For the text-containing cell, return its midpoint in (X, Y) coordinate format. 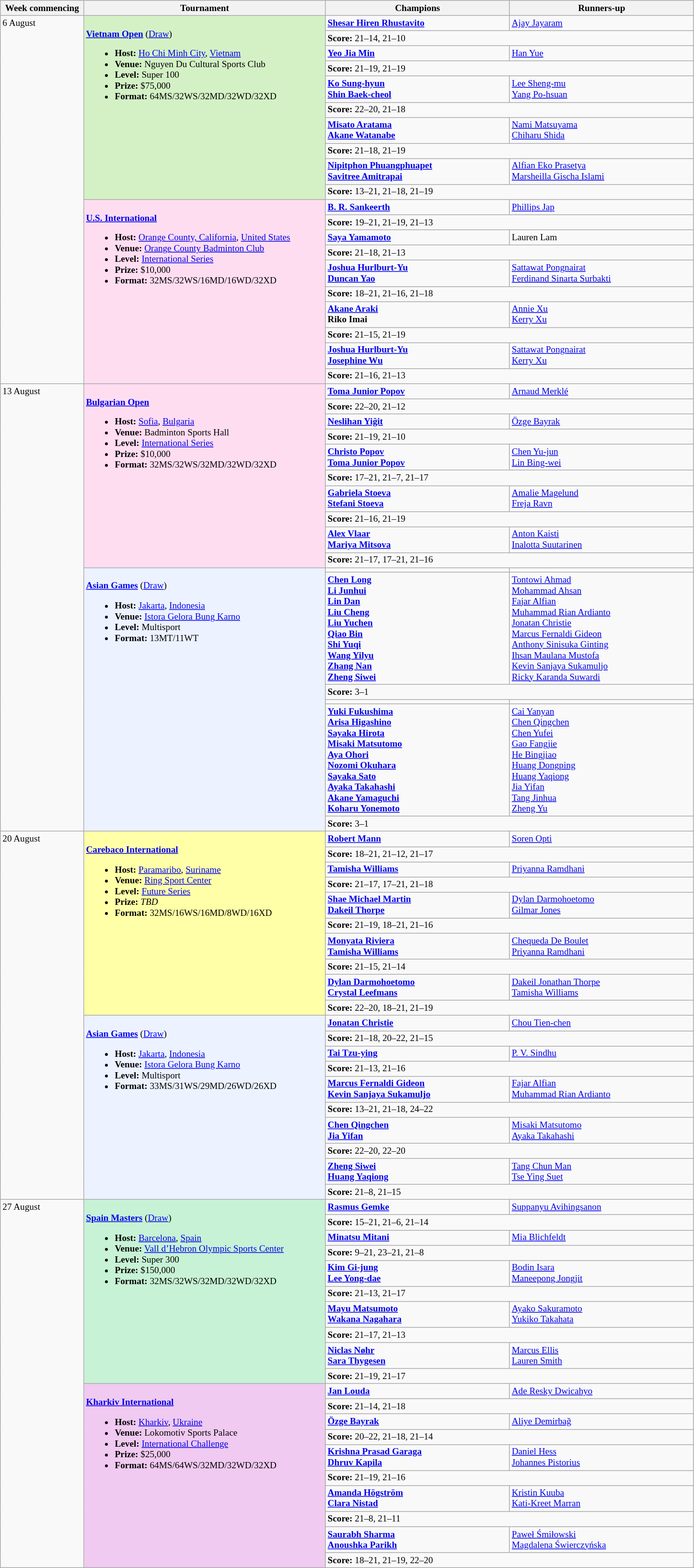
27 August (42, 1384)
Score: 21–8, 21–15 (509, 1192)
Jonatan Christie (417, 1023)
Shesar Hiren Rhustavito (417, 23)
Mia Blichfeldt (601, 1238)
Tai Tzu-ying (417, 1053)
Lee Sheng-mu Yang Po-hsuan (601, 89)
Score: 21–19, 21–10 (509, 437)
Score: 21–19, 21–19 (509, 69)
Zheng Siwei Huang Yaqiong (417, 1171)
Score: 21–13, 21–16 (509, 1069)
Ade Resky Dwicahyo (601, 1391)
Amalie Magelund Freja Ravn (601, 498)
Rasmus Gemke (417, 1207)
Amanda Högström Clara Nistad (417, 1498)
Sattawat Pongnairat Kerry Xu (601, 355)
Score: 21–19, 21–16 (509, 1478)
Christo Popov Toma Junior Popov (417, 457)
Score: 21–13, 21–17 (509, 1294)
Asian Games (Draw)Host: Jakarta, IndonesiaVenue: Istora Gelora Bung KarnoLevel: MultisportFormat: 33MS/31WS/29MD/26WD/26XD (205, 1108)
Score: 19–21, 21–19, 21–13 (509, 222)
Nipitphon Phuangphuapet Savitree Amitrapai (417, 171)
13 August (42, 608)
Score: 13–21, 21–18, 21–19 (509, 192)
P. V. Sindhu (601, 1053)
Aliye Demirbağ (601, 1422)
Sattawat Pongnairat Ferdinand Sinarta Surbakti (601, 273)
Dakeil Jonathan Thorpe Tamisha Williams (601, 987)
Bodin Isara Maneepong Jongjit (601, 1273)
Score: 17–21, 21–7, 21–17 (509, 478)
Score: 21–17, 21–13 (509, 1335)
Joshua Hurlburt-Yu Josephine Wu (417, 355)
Score: 22–20, 21–12 (509, 407)
Jan Louda (417, 1391)
Ajay Jayaram (601, 23)
Anton Kaisti Inalotta Suutarinen (601, 539)
Score: 21–19, 21–17 (509, 1376)
Score: 18–21, 21–12, 21–17 (509, 854)
Tang Chun Man Tse Ying Suet (601, 1171)
Score: 21–15, 21–14 (509, 967)
6 August (42, 199)
Spain Masters (Draw)Host: Barcelona, SpainVenue: Vall d’Hebron Olympic Sports CenterLevel: Super 300Prize: $150,000Format: 32MS/32WS/32MD/32WD/32XD (205, 1292)
Score: 21–18, 21–19 (509, 151)
Score: 22–20, 18–21, 21–19 (509, 1008)
Score: 20–22, 21–18, 21–14 (509, 1437)
Asian Games (Draw)Host: Jakarta, IndonesiaVenue: Istora Gelora Bung KarnoLevel: MultisportFormat: 13MT/11WT (205, 700)
20 August (42, 1016)
Saya Yamamoto (417, 237)
Saurabh Sharma Anoushka Parikh (417, 1540)
Cai YanyanChen QingchenChen YufeiGao FangjieHe BingjiaoHuang DongpingHuang YaqiongJia YifanTang JinhuaZheng Yu (601, 760)
Score: 21–17, 17–21, 21–16 (509, 560)
Shae Michael Martin Dakeil Thorpe (417, 905)
Score: 21–8, 21–11 (509, 1519)
Score: 21–16, 21–13 (509, 376)
Score: 21–14, 21–18 (509, 1406)
Gabriela Stoeva Stefani Stoeva (417, 498)
Paweł Śmiłowski Magdalena Świerczyńska (601, 1540)
Week commencing (42, 8)
Alfian Eko Prasetya Marsheilla Gischa Islami (601, 171)
Alex Vlaar Mariya Mitsova (417, 539)
Bulgarian OpenHost: Sofia, BulgariaVenue: Badminton Sports HallLevel: International SeriesPrize: $10,000Format: 32MS/32WS/32MD/32WD/32XD (205, 476)
Dylan Darmohoetomo Crystal Leefmans (417, 987)
Yeo Jia Min (417, 53)
Monyata Riviera Tamisha Williams (417, 946)
Yuki FukushimaArisa HigashinoSayaka HirotaMisaki MatsutomoAya OhoriNozomi OkuharaSayaka SatoAyaka TakahashiAkane YamaguchiKoharu Yonemoto (417, 760)
Kim Gi-jung Lee Yong-dae (417, 1273)
Score: 21–17, 17–21, 21–18 (509, 885)
Kharkiv InternationalHost: Kharkiv, UkraineVenue: Lokomotiv Sports PalaceLevel: International ChallengePrize: $25,000Format: 64MS/64WS/32MD/32WD/32XD (205, 1475)
Daniel Hess Johannes Pistorius (601, 1457)
Runners-up (601, 8)
Robert Mann (417, 839)
Score: 22–20, 22–20 (509, 1151)
Score: 9–21, 23–21, 21–8 (509, 1252)
Nami Matsuyama Chiharu Shida (601, 130)
Score: 21–18, 20–22, 21–15 (509, 1038)
Phillips Jap (601, 207)
Neslihan Yiğit (417, 421)
Akane Araki Riko Imai (417, 314)
Fajar Alfian Muhammad Rian Ardianto (601, 1089)
Marcus Fernaldi Gideon Kevin Sanjaya Sukamuljo (417, 1089)
Arnaud Merklé (601, 391)
Score: 21–16, 21–19 (509, 519)
Chou Tien-chen (601, 1023)
Marcus Ellis Lauren Smith (601, 1356)
Carebaco InternationalHost: Paramaribo, SurinameVenue: Ring Sport CenterLevel: Future SeriesPrize: TBDFormat: 32MS/16WS/16MD/8WD/16XD (205, 924)
Misaki Matsutomo Ayaka Takahashi (601, 1130)
Champions (417, 8)
Han Yue (601, 53)
Mayu Matsumoto Wakana Nagahara (417, 1314)
Chen Qingchen Jia Yifan (417, 1130)
Score: 13–21, 21–18, 24–22 (509, 1110)
Krishna Prasad Garaga Dhruv Kapila (417, 1457)
Lauren Lam (601, 237)
Toma Junior Popov (417, 391)
Score: 18–21, 21–16, 21–18 (509, 294)
Score: 21–15, 21–19 (509, 335)
Chequeda De Boulet Priyanna Ramdhani (601, 946)
Kristin Kuuba Kati-Kreet Marran (601, 1498)
Priyanna Ramdhani (601, 869)
Score: 21–19, 18–21, 21–16 (509, 925)
Score: 18–21, 21–19, 22–20 (509, 1560)
Misato Aratama Akane Watanabe (417, 130)
Tamisha Williams (417, 869)
Chen Yu-jun Lin Bing-wei (601, 457)
Niclas Nøhr Sara Thygesen (417, 1356)
Minatsu Mitani (417, 1238)
Score: 21–18, 21–13 (509, 253)
Joshua Hurlburt-Yu Duncan Yao (417, 273)
Score: 21–14, 21–10 (509, 38)
Suppanyu Avihingsanon (601, 1207)
Score: 22–20, 21–18 (509, 110)
Ko Sung-hyun Shin Baek-cheol (417, 89)
Vietnam Open (Draw)Host: Ho Chi Minh City, VietnamVenue: Nguyen Du Cultural Sports ClubLevel: Super 100Prize: $75,000Format: 64MS/32WS/32MD/32WD/32XD (205, 107)
Ayako Sakuramoto Yukiko Takahata (601, 1314)
B. R. Sankeerth (417, 207)
Chen LongLi JunhuiLin DanLiu ChengLiu YuchenQiao BinShi YuqiWang YilyuZhang NanZheng Siwei (417, 628)
Annie Xu Kerry Xu (601, 314)
Tournament (205, 8)
Score: 15–21, 21–6, 21–14 (509, 1222)
Soren Opti (601, 839)
Dylan Darmohoetomo Gilmar Jones (601, 905)
